Find where the given text appears and provide that cell's center as (X, Y) coordinate. 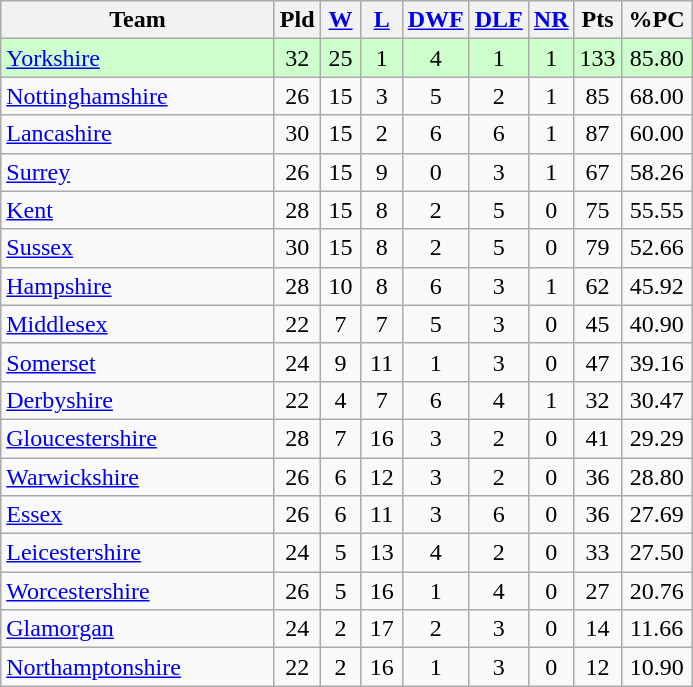
28.80 (656, 477)
62 (598, 286)
Northamptonshire (138, 667)
Kent (138, 210)
Sussex (138, 248)
Warwickshire (138, 477)
Nottinghamshire (138, 96)
67 (598, 172)
27.69 (656, 515)
17 (382, 629)
Worcestershire (138, 591)
58.26 (656, 172)
52.66 (656, 248)
25 (340, 58)
Hampshire (138, 286)
14 (598, 629)
20.76 (656, 591)
W (340, 20)
133 (598, 58)
39.16 (656, 362)
10.90 (656, 667)
L (382, 20)
Somerset (138, 362)
Surrey (138, 172)
DWF (436, 20)
45 (598, 324)
40.90 (656, 324)
Glamorgan (138, 629)
10 (340, 286)
79 (598, 248)
11.66 (656, 629)
Leicestershire (138, 553)
27.50 (656, 553)
13 (382, 553)
75 (598, 210)
Team (138, 20)
87 (598, 134)
Derbyshire (138, 400)
Pts (598, 20)
Yorkshire (138, 58)
Essex (138, 515)
29.29 (656, 438)
Lancashire (138, 134)
33 (598, 553)
DLF (498, 20)
85 (598, 96)
41 (598, 438)
68.00 (656, 96)
NR (551, 20)
Gloucestershire (138, 438)
Pld (297, 20)
47 (598, 362)
27 (598, 591)
45.92 (656, 286)
Middlesex (138, 324)
55.55 (656, 210)
%PC (656, 20)
60.00 (656, 134)
30.47 (656, 400)
85.80 (656, 58)
